Detect which cell encompasses the target text, then output its (X, Y) center coordinate. 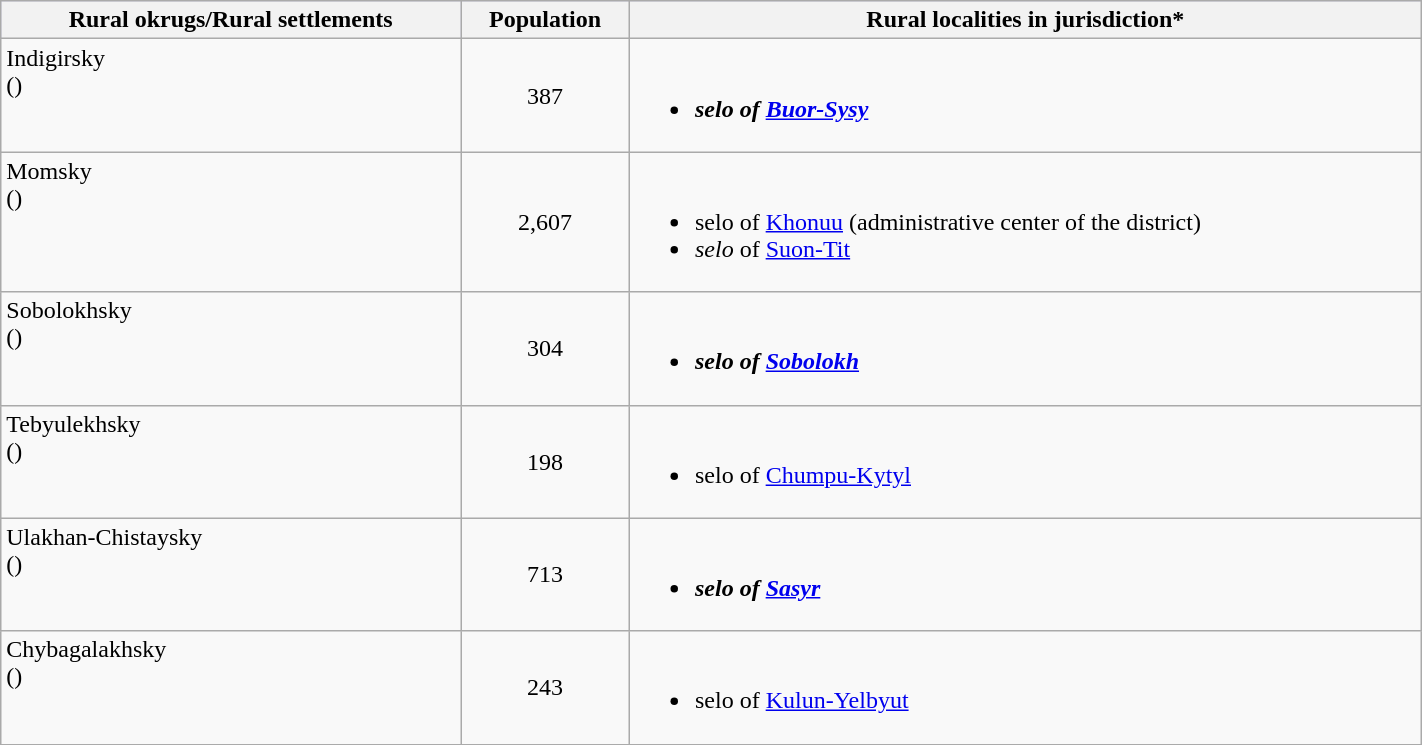
2,607 (546, 222)
243 (546, 688)
Ulakhan-Chistaysky() (231, 574)
Chybagalakhsky() (231, 688)
Indigirsky() (231, 96)
Sobolokhsky() (231, 348)
selo of Kulun-Yelbyut (1025, 688)
Rural localities in jurisdiction* (1025, 20)
Population (546, 20)
Tebyulekhsky() (231, 462)
selo of Khonuu (administrative center of the district)selo of Suon-Tit (1025, 222)
713 (546, 574)
selo of Sasyr (1025, 574)
304 (546, 348)
selo of Sobolokh (1025, 348)
198 (546, 462)
selo of Buor-Sysy (1025, 96)
selo of Chumpu-Kytyl (1025, 462)
387 (546, 96)
Rural okrugs/Rural settlements (231, 20)
Momsky() (231, 222)
